From the cell containing the given text, extract its center point as (X, Y) coordinate. 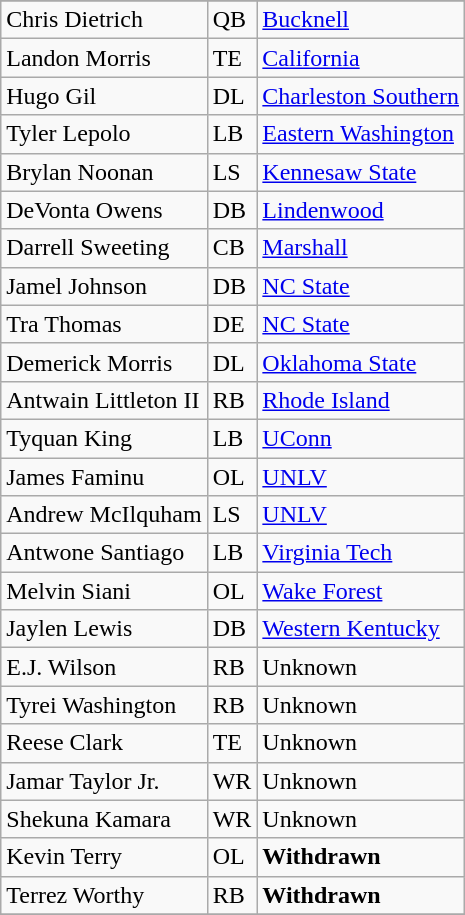
Melvin Siani (104, 591)
E.J. Wilson (104, 667)
Jaylen Lewis (104, 629)
Chris Dietrich (104, 20)
Shekuna Kamara (104, 819)
Antwone Santiago (104, 553)
Western Kentucky (361, 629)
Andrew McIlquham (104, 515)
Antwain Littleton II (104, 400)
Kennesaw State (361, 172)
Wake Forest (361, 591)
Charleston Southern (361, 96)
CB (232, 248)
Virginia Tech (361, 553)
Darrell Sweeting (104, 248)
Tyquan King (104, 438)
Hugo Gil (104, 96)
Kevin Terry (104, 857)
Tyrei Washington (104, 705)
Reese Clark (104, 743)
Marshall (361, 248)
QB (232, 20)
Rhode Island (361, 400)
Landon Morris (104, 58)
Jamel Johnson (104, 286)
Oklahoma State (361, 362)
Lindenwood (361, 210)
UConn (361, 438)
DeVonta Owens (104, 210)
Brylan Noonan (104, 172)
Terrez Worthy (104, 895)
Jamar Taylor Jr. (104, 781)
Bucknell (361, 20)
Tra Thomas (104, 324)
California (361, 58)
Eastern Washington (361, 134)
James Faminu (104, 477)
Tyler Lepolo (104, 134)
Demerick Morris (104, 362)
DE (232, 324)
